Extract the (X, Y) coordinate from the center of the cell holding the provided text.  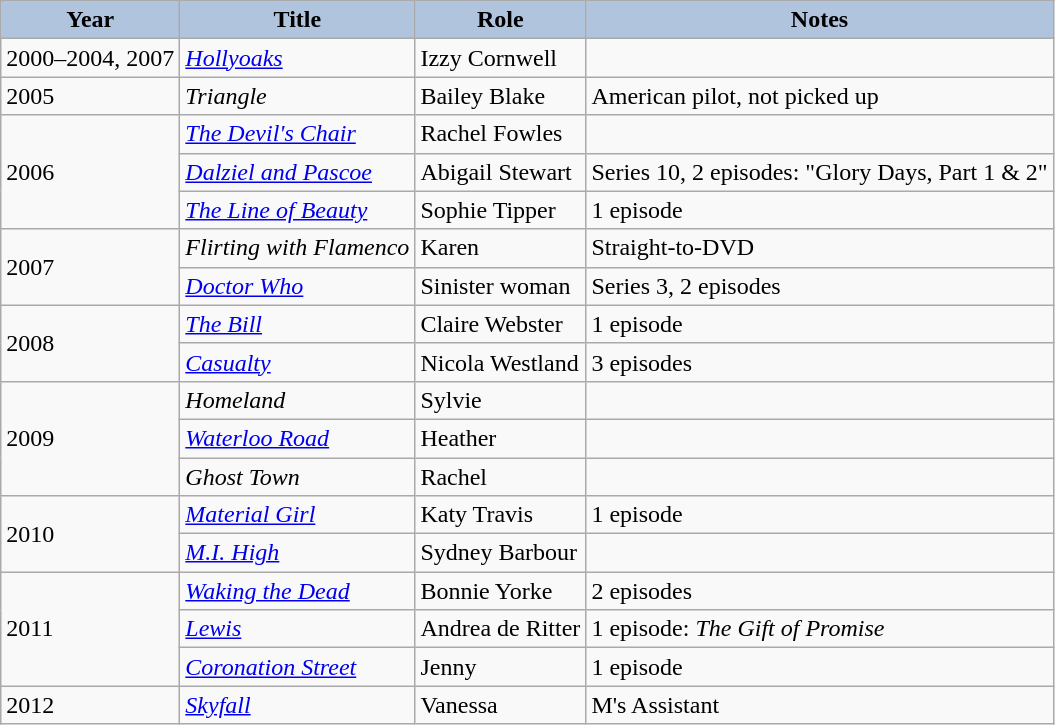
Lewis (298, 629)
Sydney Barbour (500, 553)
Andrea de Ritter (500, 629)
1 episode: The Gift of Promise (820, 629)
Notes (820, 20)
Year (90, 20)
Vanessa (500, 705)
Series 10, 2 episodes: "Glory Days, Part 1 & 2" (820, 172)
Rachel Fowles (500, 134)
Waking the Dead (298, 591)
Flirting with Flamenco (298, 248)
Role (500, 20)
Triangle (298, 96)
Doctor Who (298, 286)
Heather (500, 438)
Hollyoaks (298, 58)
2006 (90, 172)
Claire Webster (500, 324)
Waterloo Road (298, 438)
Rachel (500, 477)
Sylvie (500, 400)
2007 (90, 267)
Title (298, 20)
Skyfall (298, 705)
Casualty (298, 362)
American pilot, not picked up (820, 96)
M's Assistant (820, 705)
Sinister woman (500, 286)
Nicola Westland (500, 362)
Bailey Blake (500, 96)
2009 (90, 438)
Abigail Stewart (500, 172)
Izzy Cornwell (500, 58)
2 episodes (820, 591)
Jenny (500, 667)
Sophie Tipper (500, 210)
Bonnie Yorke (500, 591)
Homeland (298, 400)
2005 (90, 96)
Coronation Street (298, 667)
The Bill (298, 324)
The Devil's Chair (298, 134)
2011 (90, 629)
Series 3, 2 episodes (820, 286)
Dalziel and Pascoe (298, 172)
The Line of Beauty (298, 210)
2000–2004, 2007 (90, 58)
3 episodes (820, 362)
Karen (500, 248)
Material Girl (298, 515)
2012 (90, 705)
2008 (90, 343)
Straight-to-DVD (820, 248)
Katy Travis (500, 515)
Ghost Town (298, 477)
M.I. High (298, 553)
2010 (90, 534)
